Find where the given text appears and provide that cell's center as (x, y) coordinate. 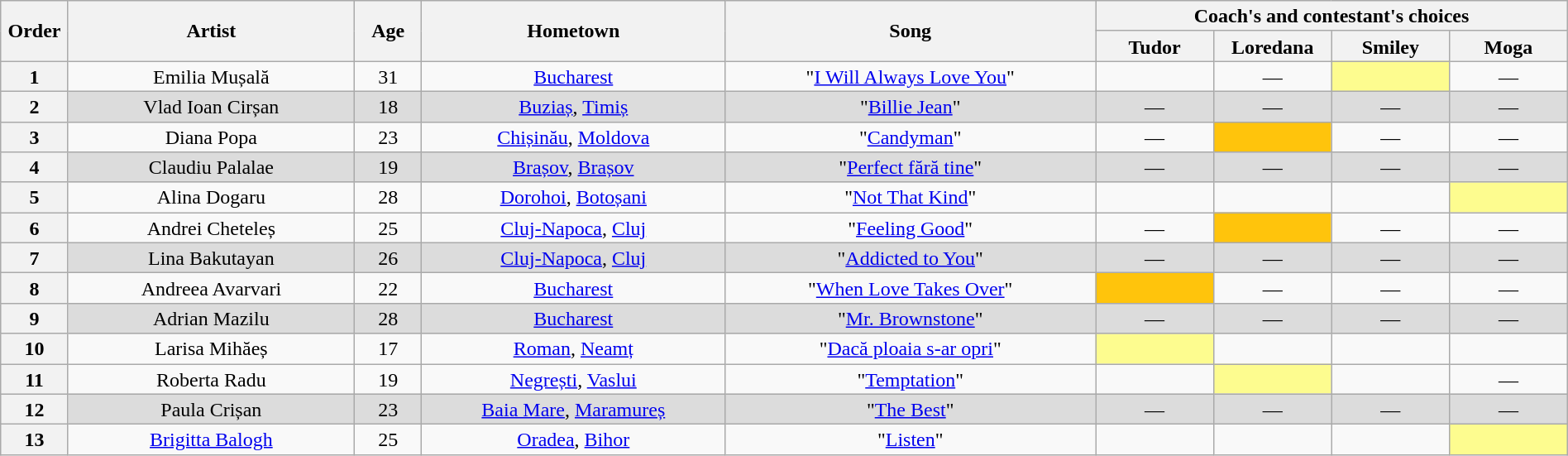
Lina Bakutayan (211, 258)
2 (35, 106)
Claudiu Palalae (211, 167)
5 (35, 197)
Order (35, 31)
Roman, Neamț (574, 349)
11 (35, 379)
Moga (1508, 46)
Alina Dogaru (211, 197)
Roberta Radu (211, 379)
13 (35, 440)
Brașov, Brașov (574, 167)
Diana Popa (211, 137)
9 (35, 318)
10 (35, 349)
Coach's and contestant's choices (1331, 17)
Age (389, 31)
Vlad Ioan Cirșan (211, 106)
12 (35, 409)
6 (35, 228)
"Listen" (911, 440)
"When Love Takes Over" (911, 288)
Andreea Avarvari (211, 288)
Dorohoi, Botoșani (574, 197)
"Feeling Good" (911, 228)
Adrian Mazilu (211, 318)
Hometown (574, 31)
Oradea, Bihor (574, 440)
Emilia Mușală (211, 76)
22 (389, 288)
"Billie Jean" (911, 106)
Chișinău, Moldova (574, 137)
"I Will Always Love You" (911, 76)
Artist (211, 31)
Negrești, Vaslui (574, 379)
"Not That Kind" (911, 197)
"Mr. Brownstone" (911, 318)
Loredana (1272, 46)
4 (35, 167)
3 (35, 137)
Tudor (1154, 46)
1 (35, 76)
31 (389, 76)
8 (35, 288)
7 (35, 258)
Andrei Cheteleș (211, 228)
"Perfect fără tine" (911, 167)
"Addicted to You" (911, 258)
Song (911, 31)
Buziaș, Timiș (574, 106)
Brigitta Balogh (211, 440)
"Temptation" (911, 379)
26 (389, 258)
"Dacă ploaia s-ar opri" (911, 349)
18 (389, 106)
Baia Mare, Maramureș (574, 409)
17 (389, 349)
"The Best" (911, 409)
Larisa Mihăeș (211, 349)
"Candyman" (911, 137)
Paula Crișan (211, 409)
Smiley (1391, 46)
